Extract the [X, Y] coordinate from the center of the cell holding the provided text.  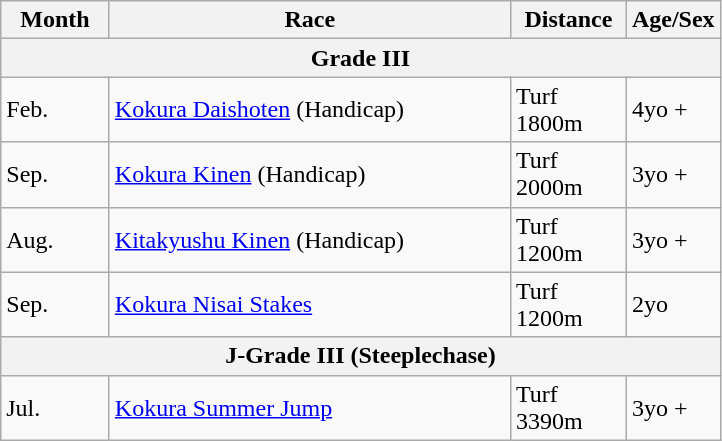
Feb. [56, 110]
2yo [673, 304]
Kokura Summer Jump [310, 408]
Month [56, 20]
Turf 1800m [568, 110]
Race [310, 20]
Kitakyushu Kinen (Handicap) [310, 240]
Kokura Daishoten (Handicap) [310, 110]
J-Grade III (Steeplechase) [360, 356]
Turf 3390m [568, 408]
4yo + [673, 110]
Distance [568, 20]
Kokura Kinen (Handicap) [310, 174]
Kokura Nisai Stakes [310, 304]
Age/Sex [673, 20]
Aug. [56, 240]
Grade III [360, 58]
Turf 2000m [568, 174]
Jul. [56, 408]
